Locate the cell with the specified text and output its (X, Y) center coordinate. 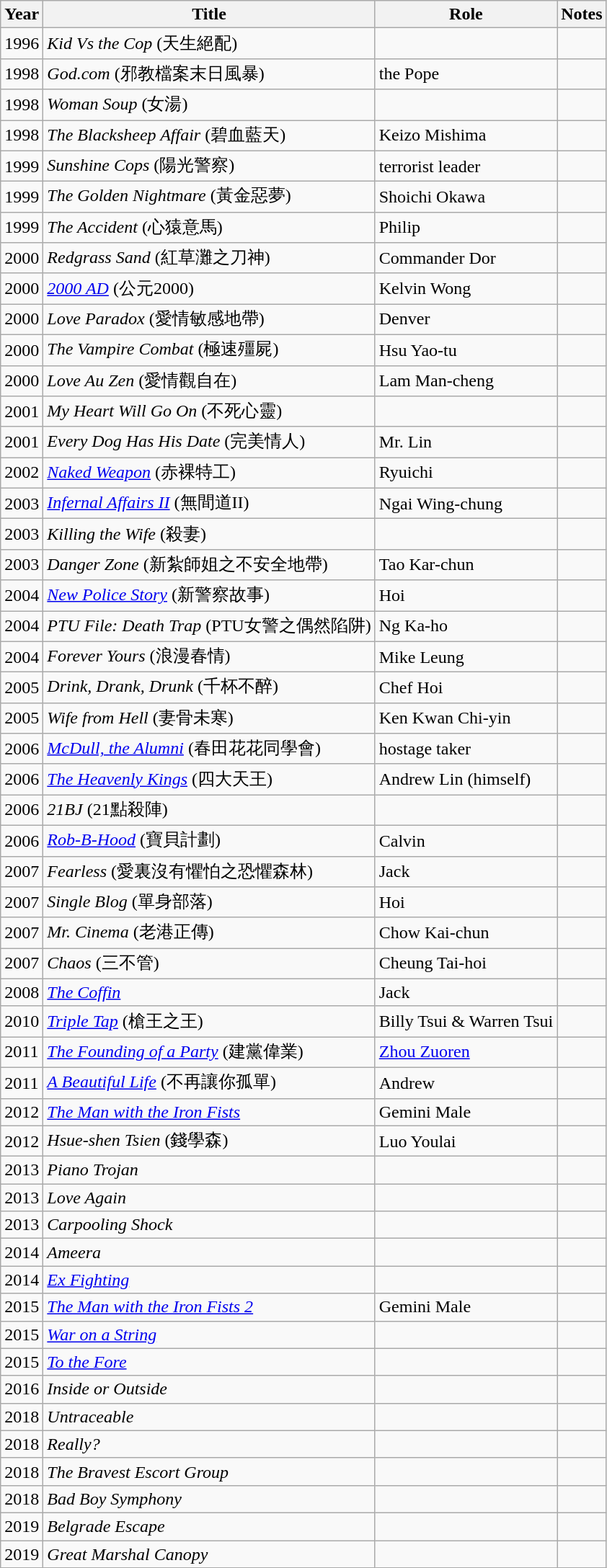
God.com (邪教檔案末日風暴) (209, 73)
PTU File: Death Trap (PTU女警之偶然陷阱) (209, 627)
Ng Ka-ho (466, 627)
The Heavenly Kings (四大天王) (209, 780)
2000 AD (公元2000) (209, 288)
Role (466, 14)
terrorist leader (466, 166)
Mike Leung (466, 657)
Mr. Lin (466, 442)
Naked Weapon (赤裸特工) (209, 473)
Ken Kwan Chi-yin (466, 718)
Piano Trojan (209, 1170)
The Founding of a Party (建黨偉業) (209, 1052)
Woman Soup (女湯) (209, 105)
A Beautiful Life (不再讓你孤單) (209, 1082)
Fearless (愛裏沒有懼怕之恐懼森林) (209, 872)
The Man with the Iron Fists (209, 1112)
Love Paradox (愛情敏感地帶) (209, 320)
The Blacksheep Affair (碧血藍天) (209, 135)
Denver (466, 320)
1996 (22, 43)
Great Marshal Canopy (209, 1554)
Calvin (466, 840)
Untraceable (209, 1417)
Chaos (三不管) (209, 964)
The Bravest Escort Group (209, 1471)
Lam Man-cheng (466, 380)
Chow Kai-chun (466, 932)
Infernal Affairs II (無間道II) (209, 503)
My Heart Will Go On (不死心靈) (209, 412)
Carpooling Shock (209, 1225)
21BJ (21點殺陣) (209, 810)
Killing the Wife (殺妻) (209, 535)
Shoichi Okawa (466, 197)
The Man with the Iron Fists 2 (209, 1307)
Bad Boy Symphony (209, 1499)
Wife from Hell (妻骨未寒) (209, 718)
Forever Yours (浪漫春情) (209, 657)
Triple Tap (槍王之王) (209, 1022)
Hsu Yao-tu (466, 350)
Love Again (209, 1198)
Commander Dor (466, 258)
Sunshine Cops (陽光警察) (209, 166)
Mr. Cinema (老港正傳) (209, 932)
Love Au Zen (愛情觀自在) (209, 380)
New Police Story (新警察故事) (209, 595)
The Coffin (209, 992)
Belgrade Escape (209, 1526)
Ameera (209, 1252)
the Pope (466, 73)
Ngai Wing-chung (466, 503)
Rob-B-Hood (寶貝計劃) (209, 840)
Andrew (466, 1082)
hostage taker (466, 749)
2008 (22, 992)
Philip (466, 228)
Kid Vs the Cop (天生絕配) (209, 43)
Inside or Outside (209, 1389)
Keizo Mishima (466, 135)
Andrew Lin (himself) (466, 780)
McDull, the Alumni (春田花花同學會) (209, 749)
Cheung Tai-hoi (466, 964)
Tao Kar-chun (466, 565)
Kelvin Wong (466, 288)
Ex Fighting (209, 1280)
Drink, Drank, Drunk (千杯不醉) (209, 687)
To the Fore (209, 1362)
2002 (22, 473)
Chef Hoi (466, 687)
Hsue-shen Tsien (錢學森) (209, 1141)
War on a String (209, 1335)
Really? (209, 1444)
Title (209, 14)
The Vampire Combat (極速殭屍) (209, 350)
Notes (582, 14)
Zhou Zuoren (466, 1052)
Year (22, 14)
Billy Tsui & Warren Tsui (466, 1022)
Danger Zone (新紮師姐之不安全地帶) (209, 565)
2016 (22, 1389)
Luo Youlai (466, 1141)
The Accident (心猿意馬) (209, 228)
Redgrass Sand (紅草灘之刀神) (209, 258)
2010 (22, 1022)
Single Blog (單身部落) (209, 902)
The Golden Nightmare (黃金惡夢) (209, 197)
Ryuichi (466, 473)
Every Dog Has His Date (完美情人) (209, 442)
